Determine the [X, Y] coordinate at the center of the cell enclosing the given text.  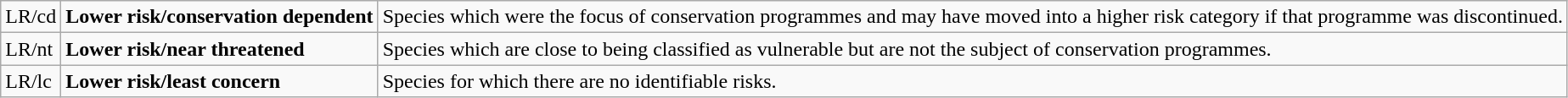
Species which are close to being classified as vulnerable but are not the subject of conservation programmes. [973, 49]
Species for which there are no identifiable risks. [973, 81]
LR/cd [31, 17]
Species which were the focus of conservation programmes and may have moved into a higher risk category if that programme was discontinued. [973, 17]
LR/lc [31, 81]
LR/nt [31, 49]
Lower risk/conservation dependent [219, 17]
Lower risk/near threatened [219, 49]
Lower risk/least concern [219, 81]
